Extract the (x, y) coordinate from the center of the cell holding the provided text.  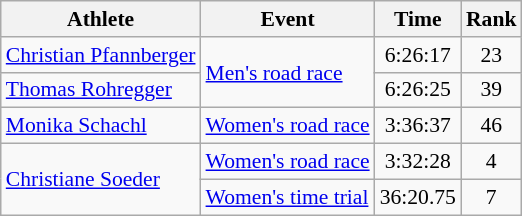
Rank (492, 19)
36:20.75 (418, 197)
Event (288, 19)
Thomas Rohregger (101, 90)
3:32:28 (418, 162)
39 (492, 90)
7 (492, 197)
Athlete (101, 19)
4 (492, 162)
23 (492, 55)
Women's time trial (288, 197)
Monika Schachl (101, 126)
6:26:17 (418, 55)
Time (418, 19)
Christiane Soeder (101, 180)
3:36:37 (418, 126)
Christian Pfannberger (101, 55)
Men's road race (288, 72)
46 (492, 126)
6:26:25 (418, 90)
